Provide the (X, Y) coordinate of the cell's center where the given text is located.  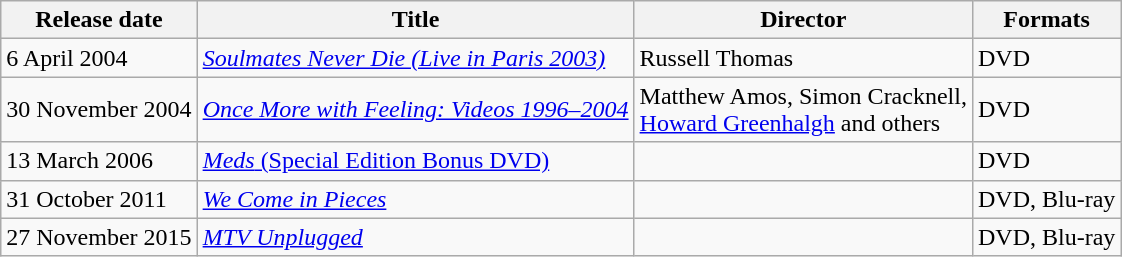
Director (803, 20)
13 March 2006 (99, 161)
30 November 2004 (99, 110)
Title (416, 20)
Matthew Amos, Simon Cracknell, Howard Greenhalgh and others (803, 110)
Meds (Special Edition Bonus DVD) (416, 161)
6 April 2004 (99, 58)
MTV Unplugged (416, 237)
We Come in Pieces (416, 199)
Russell Thomas (803, 58)
27 November 2015 (99, 237)
Soulmates Never Die (Live in Paris 2003) (416, 58)
Once More with Feeling: Videos 1996–2004 (416, 110)
31 October 2011 (99, 199)
Formats (1046, 20)
Release date (99, 20)
